From the cell containing the given text, extract its center point as (x, y) coordinate. 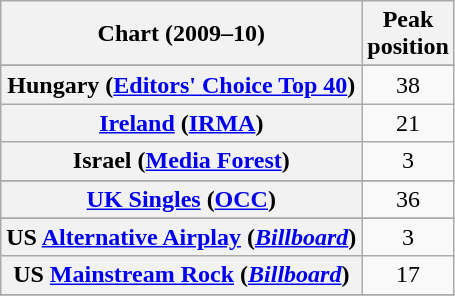
US Mainstream Rock (Billboard) (182, 275)
US Alternative Airplay (Billboard) (182, 237)
Israel (Media Forest) (182, 161)
Peakposition (408, 34)
Hungary (Editors' Choice Top 40) (182, 85)
21 (408, 123)
UK Singles (OCC) (182, 199)
Ireland (IRMA) (182, 123)
38 (408, 85)
Chart (2009–10) (182, 34)
36 (408, 199)
17 (408, 275)
